For the text-containing cell, return its midpoint in [X, Y] coordinate format. 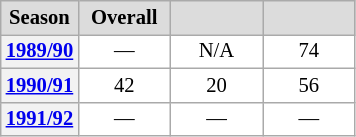
56 [309, 85]
N/A [216, 51]
1990/91 [40, 85]
42 [124, 85]
Season [40, 17]
1991/92 [40, 119]
Overall [124, 17]
1989/90 [40, 51]
74 [309, 51]
20 [216, 85]
